Search for the cell housing the specified text and yield its (X, Y) center coordinate. 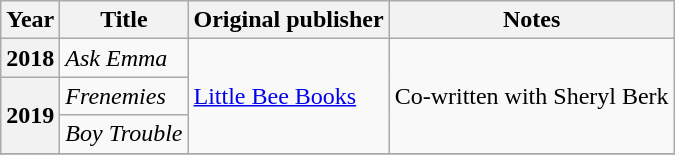
Ask Emma (124, 58)
Co-written with Sheryl Berk (532, 96)
Little Bee Books (288, 96)
Original publisher (288, 20)
Title (124, 20)
Frenemies (124, 96)
Year (30, 20)
2018 (30, 58)
Notes (532, 20)
Boy Trouble (124, 134)
2019 (30, 115)
